Provide the [X, Y] coordinate of the cell's center where the given text is located.  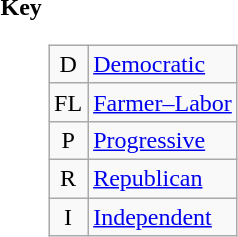
I [68, 217]
Independent [163, 217]
D [68, 64]
FL [68, 102]
Republican [163, 178]
Farmer–Labor [163, 102]
P [68, 140]
Progressive [163, 140]
Democratic [163, 64]
R [68, 178]
